Capture the cell that displays the provided text and extract its [x, y] central coordinate. 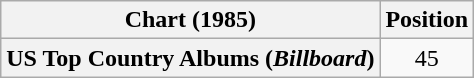
Position [427, 20]
Chart (1985) [190, 20]
US Top Country Albums (Billboard) [190, 58]
45 [427, 58]
